From the cell containing the given text, extract its center point as [x, y] coordinate. 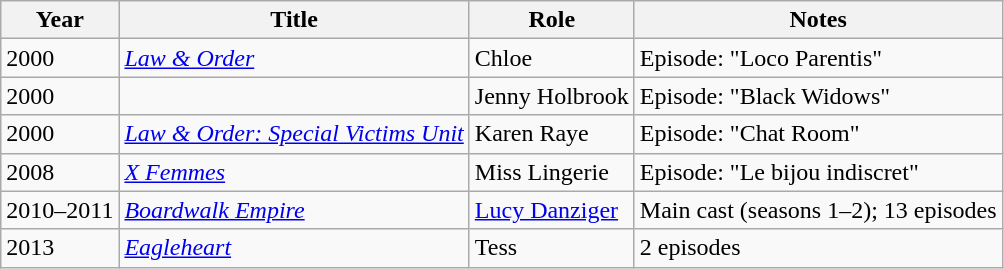
Episode: "Loco Parentis" [818, 58]
2 episodes [818, 248]
Title [294, 20]
Law & Order: Special Victims Unit [294, 134]
Boardwalk Empire [294, 210]
Episode: "Le bijou indiscret" [818, 172]
Jenny Holbrook [552, 96]
Episode: "Chat Room" [818, 134]
Tess [552, 248]
Lucy Danziger [552, 210]
2008 [60, 172]
Law & Order [294, 58]
X Femmes [294, 172]
Main cast (seasons 1–2); 13 episodes [818, 210]
Episode: "Black Widows" [818, 96]
Role [552, 20]
2010–2011 [60, 210]
Eagleheart [294, 248]
Miss Lingerie [552, 172]
2013 [60, 248]
Notes [818, 20]
Chloe [552, 58]
Karen Raye [552, 134]
Year [60, 20]
